Locate the cell with the specified text and output its (x, y) center coordinate. 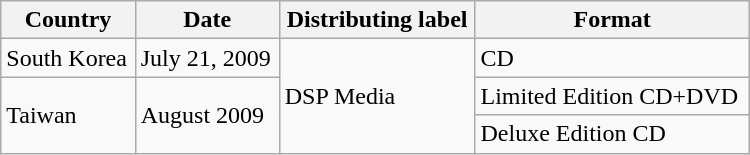
CD (612, 58)
Distributing label (377, 20)
July 21, 2009 (207, 58)
Country (68, 20)
Date (207, 20)
Taiwan (68, 115)
Format (612, 20)
August 2009 (207, 115)
DSP Media (377, 96)
Limited Edition CD+DVD (612, 96)
Deluxe Edition CD (612, 134)
South Korea (68, 58)
